Return (x, y) of the center of cell containing provided text 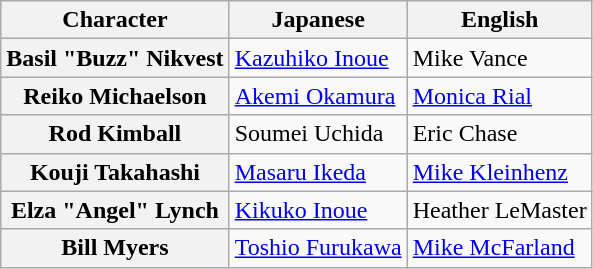
Monica Rial (500, 96)
Toshio Furukawa (318, 248)
Bill Myers (115, 248)
Basil "Buzz" Nikvest (115, 58)
Masaru Ikeda (318, 172)
Elza "Angel" Lynch (115, 210)
Kikuko Inoue (318, 210)
Reiko Michaelson (115, 96)
Mike McFarland (500, 248)
Japanese (318, 20)
English (500, 20)
Soumei Uchida (318, 134)
Kazuhiko Inoue (318, 58)
Kouji Takahashi (115, 172)
Akemi Okamura (318, 96)
Heather LeMaster (500, 210)
Character (115, 20)
Eric Chase (500, 134)
Mike Kleinhenz (500, 172)
Rod Kimball (115, 134)
Mike Vance (500, 58)
